Find where the given text appears and provide that cell's center as (X, Y) coordinate. 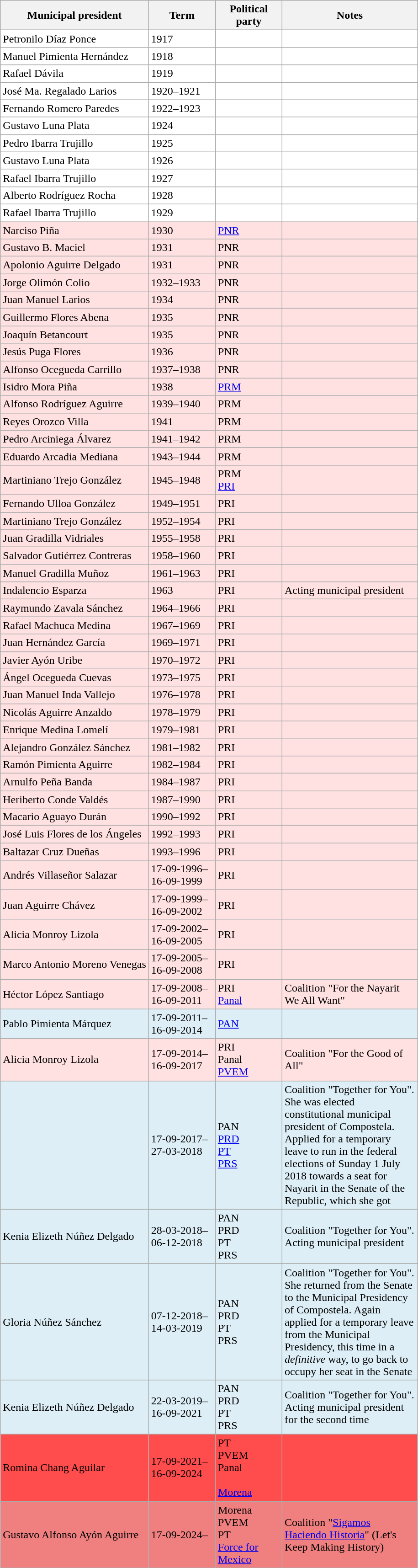
1949–1951 (182, 503)
Arnulfo Peña Banda (75, 782)
Notes (349, 16)
Andrés Villaseñor Salazar (75, 875)
Alejandro González Sánchez (75, 747)
17-09-2017–27-03-2018 (182, 1145)
1955–1958 (182, 539)
Gustavo B. Maciel (75, 248)
Pablo Pimienta Márquez (75, 1024)
Marco Antonio Moreno Venegas (75, 965)
22-03-2019–16-09-2021 (182, 1407)
Fernando Romero Paredes (75, 108)
Ramón Pimienta Aguirre (75, 764)
Rafael Dávila (75, 74)
1922–1923 (182, 108)
1937–1938 (182, 369)
1919 (182, 74)
17-09-2008–16-09-2011 (182, 994)
Javier Ayón Uribe (75, 660)
1934 (182, 300)
1967–1969 (182, 625)
1964–1966 (182, 608)
1984–1987 (182, 782)
1976–1978 (182, 695)
PRM PRI (249, 480)
1990–1992 (182, 817)
1928 (182, 195)
17-09-1999–16-09-2002 (182, 905)
1958–1960 (182, 556)
1943–1944 (182, 456)
1952–1954 (182, 521)
1993–1996 (182, 852)
Gustavo Alfonso Ayón Aguirre (75, 1535)
Nicolás Aguirre Anzaldo (75, 712)
Political party (249, 16)
Isidro Mora Piña (75, 387)
17-09-2024– (182, 1535)
PAN (249, 1024)
1941 (182, 421)
Baltazar Cruz Dueñas (75, 852)
Coalition "For the Good of All" (349, 1060)
1927 (182, 178)
1918 (182, 56)
07-12-2018–14-03-2019 (182, 1322)
1978–1979 (182, 712)
1961–1963 (182, 573)
Héctor López Santiago (75, 994)
Guillermo Flores Abena (75, 317)
Alfonso Ocegueda Carrillo (75, 369)
Raymundo Zavala Sánchez (75, 608)
PT PVEM Panal Morena (249, 1467)
1925 (182, 143)
Pedro Arciniega Álvarez (75, 439)
1932–1933 (182, 283)
1979–1981 (182, 730)
1981–1982 (182, 747)
1963 (182, 591)
Coalition "For the Nayarit We All Want" (349, 994)
17-09-2011–16-09-2014 (182, 1024)
Narciso Piña (75, 230)
1936 (182, 352)
28-03-2018–06-12-2018 (182, 1236)
Apolonio Aguirre Delgado (75, 265)
Macario Aguayo Durán (75, 817)
Reyes Orozco Villa (75, 421)
1987–1990 (182, 800)
Juan Gradilla Vidriales (75, 539)
Gloria Núñez Sánchez (75, 1322)
Coalition "Sigamos Haciendo Historia" (Let's Keep Making History) (349, 1535)
José Ma. Regalado Larios (75, 91)
17-09-2014–16-09-2017 (182, 1060)
Alberto Rodríguez Rocha (75, 195)
1982–1984 (182, 764)
Coalition "Together for You". Acting municipal president (349, 1236)
1973–1975 (182, 677)
1969–1971 (182, 643)
Juan Manuel Larios (75, 300)
Term (182, 16)
1992–1993 (182, 834)
1938 (182, 387)
PRI Panal PVEM (249, 1060)
1930 (182, 230)
Jesús Puga Flores (75, 352)
José Luis Flores de los Ángeles (75, 834)
Pedro Ibarra Trujillo (75, 143)
Joaquín Betancourt (75, 335)
Salvador Gutiérrez Contreras (75, 556)
1926 (182, 160)
Jorge Olimón Colio (75, 283)
Eduardo Arcadia Mediana (75, 456)
1939–1940 (182, 404)
1920–1921 (182, 91)
17-09-2005–16-09-2008 (182, 965)
1929 (182, 213)
Manuel Gradilla Muñoz (75, 573)
Juan Aguirre Chávez (75, 905)
1924 (182, 126)
17-09-2021–16-09-2024 (182, 1467)
Morena PVEM PT Force for Mexico (249, 1535)
Indalencio Esparza (75, 591)
Municipal president (75, 16)
Juan Hernández García (75, 643)
Rafael Machuca Medina (75, 625)
Coalition "Together for You". Acting municipal president for the second time (349, 1407)
1917 (182, 39)
Enrique Medina Lomelí (75, 730)
17-09-1996–16-09-1999 (182, 875)
Petronilo Díaz Ponce (75, 39)
Juan Manuel Inda Vallejo (75, 695)
Alfonso Rodríguez Aguirre (75, 404)
1945–1948 (182, 480)
17-09-2002–16-09-2005 (182, 934)
Romina Chang Aguilar (75, 1467)
Manuel Pimienta Hernández (75, 56)
Acting municipal president (349, 591)
Heriberto Conde Valdés (75, 800)
Fernando Ulloa González (75, 503)
1941–1942 (182, 439)
1970–1972 (182, 660)
Ángel Ocegueda Cuevas (75, 677)
PRI Panal (249, 994)
